Return the (X, Y) coordinate for the center point of the cell that contains the specified text.  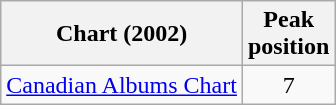
Peakposition (288, 34)
7 (288, 85)
Canadian Albums Chart (122, 85)
Chart (2002) (122, 34)
